Pinpoint the cell where the given text exists, returning its [X, Y] midpoint coordinate. 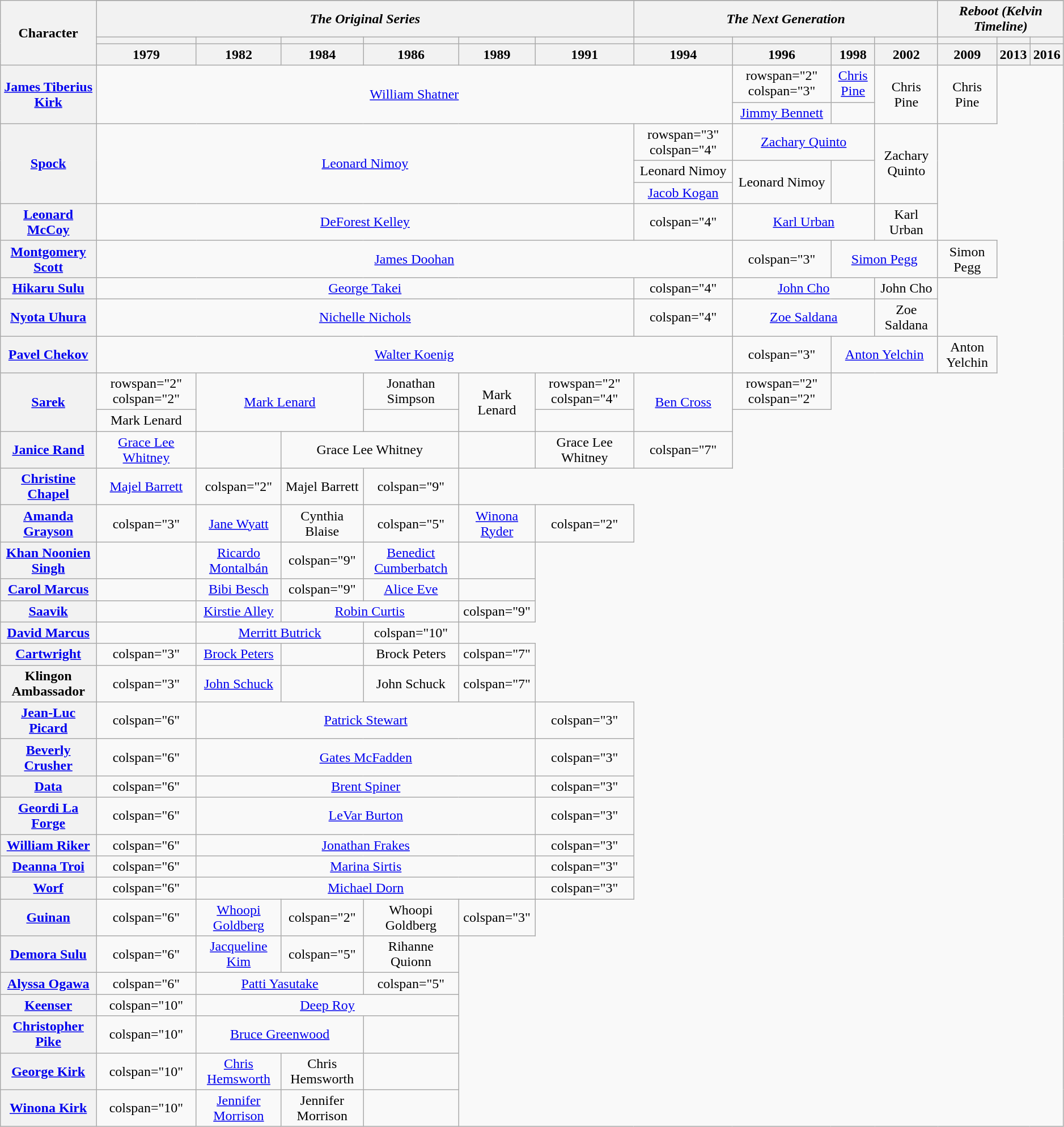
Kirstie Alley [238, 611]
George Takei [365, 288]
Jacob Kogan [683, 193]
Klingon Ambassador [49, 684]
The Original Series [365, 19]
Brent Spiner [366, 786]
James Doohan [415, 259]
Alice Eve [411, 590]
Alyssa Ogawa [49, 984]
Deanna Troi [49, 867]
Jonathan Simpson [411, 391]
Patti Yasutake [280, 984]
DeForest Kelley [365, 222]
Nichelle Nichols [365, 317]
Robin Curtis [370, 611]
Guinan [49, 917]
David Marcus [49, 633]
1986 [411, 54]
Montgomery Scott [49, 259]
Cartwright [49, 654]
Christopher Pike [49, 1034]
Ricardo Montalbán [238, 560]
Jane Wyatt [238, 524]
Saavik [49, 611]
Deep Roy [328, 1005]
Pavel Chekov [49, 354]
Marina Sirtis [366, 867]
Ben Cross [683, 402]
LeVar Burton [366, 815]
Rihanne Quionn [411, 955]
Reboot (Kelvin Timeline) [1001, 19]
Sarek [49, 402]
Character [49, 33]
Christine Chapel [49, 486]
Nyota Uhura [49, 317]
Michael Dorn [366, 888]
Leonard McCoy [49, 222]
Winona Ryder [497, 524]
1996 [782, 54]
Carol Marcus [49, 590]
Jonathan Frakes [366, 845]
rowspan="2" colspan="4" [584, 391]
Winona Kirk [49, 1108]
Gates McFadden [366, 757]
1989 [497, 54]
Keenser [49, 1005]
James Tiberius Kirk [49, 94]
1998 [853, 54]
Janice Rand [49, 450]
Spock [49, 163]
2009 [967, 54]
The Next Generation [786, 19]
Beverly Crusher [49, 757]
Hikaru Sulu [49, 288]
Demora Sulu [49, 955]
1984 [322, 54]
Benedict Cumberbatch [411, 560]
Geordi La Forge [49, 815]
Patrick Stewart [366, 720]
George Kirk [49, 1071]
rowspan="3" colspan="4" [683, 142]
William Riker [49, 845]
2013 [1014, 54]
2016 [1046, 54]
2002 [906, 54]
rowspan="2" colspan="3" [782, 84]
1979 [146, 54]
Jacqueline Kim [238, 955]
Jimmy Bennett [782, 113]
Worf [49, 888]
Data [49, 786]
Jean-Luc Picard [49, 720]
William Shatner [415, 94]
Cynthia Blaise [322, 524]
1994 [683, 54]
1982 [238, 54]
Bibi Besch [238, 590]
1991 [584, 54]
Bruce Greenwood [280, 1034]
Walter Koenig [415, 354]
Merritt Butrick [280, 633]
Khan Noonien Singh [49, 560]
Amanda Grayson [49, 524]
